Detect which cell encompasses the target text, then output its [X, Y] center coordinate. 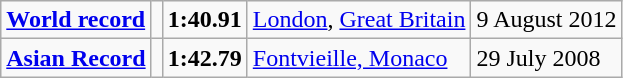
1:42.79 [204, 58]
1:40.91 [204, 20]
Asian Record [76, 58]
World record [76, 20]
London, Great Britain [359, 20]
Fontvieille, Monaco [359, 58]
29 July 2008 [546, 58]
9 August 2012 [546, 20]
